Detect which cell encompasses the target text, then output its [x, y] center coordinate. 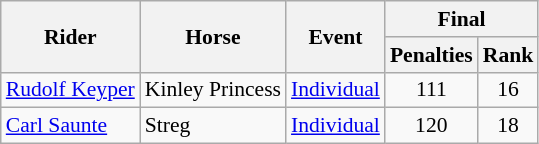
Kinley Princess [213, 90]
Rider [70, 36]
Event [336, 36]
18 [508, 126]
Final [462, 19]
16 [508, 90]
Rank [508, 55]
Rudolf Keyper [70, 90]
Streg [213, 126]
111 [432, 90]
120 [432, 126]
Horse [213, 36]
Carl Saunte [70, 126]
Penalties [432, 55]
